Detect which cell encompasses the target text, then output its (X, Y) center coordinate. 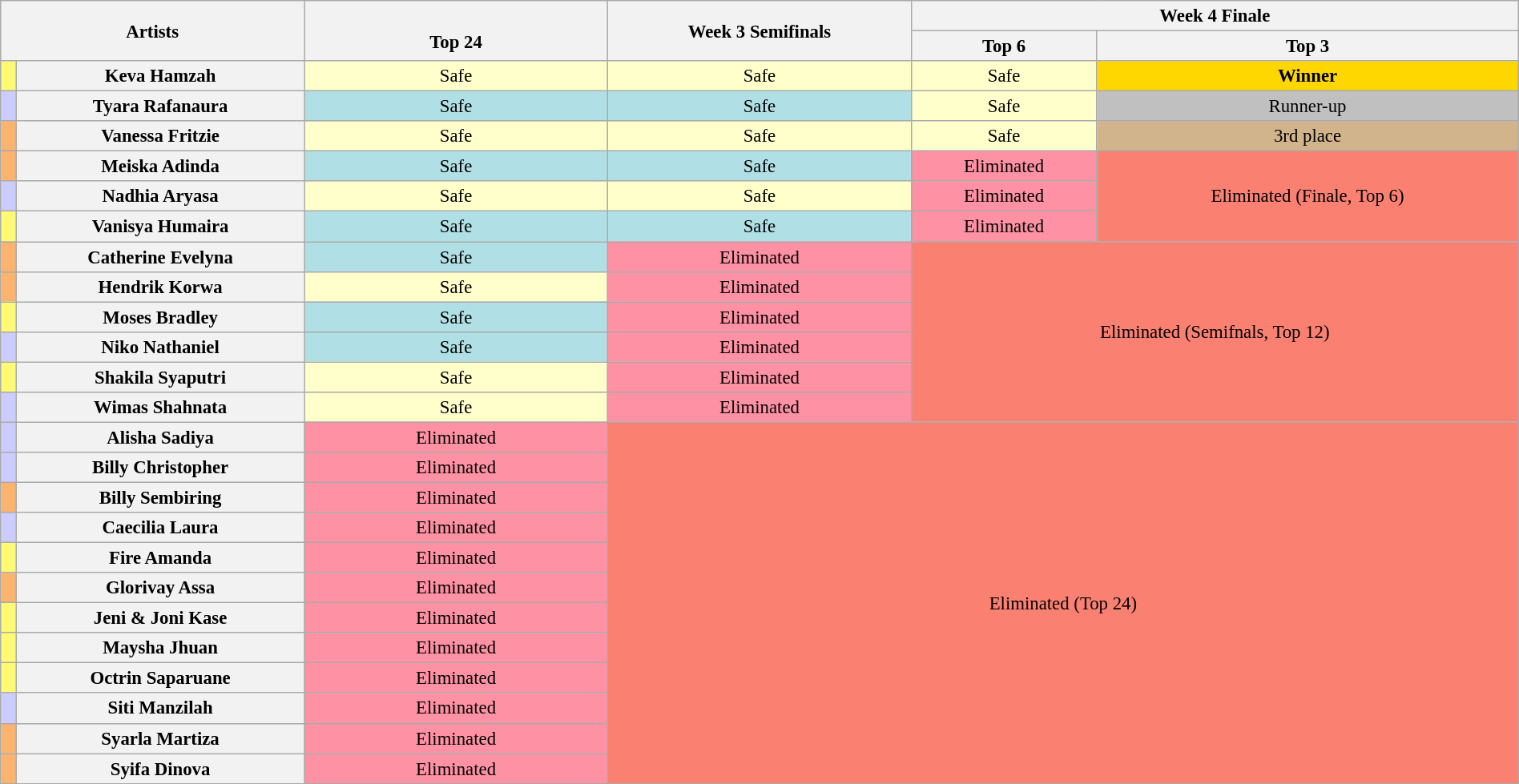
Caecilia Laura (160, 528)
Vanessa Fritzie (160, 136)
Runner-up (1307, 107)
Syifa Dinova (160, 769)
Moses Bradley (160, 317)
Eliminated (Semifnals, Top 12) (1215, 332)
Billy Christopher (160, 468)
Artists (152, 30)
Niko Nathaniel (160, 347)
Meiska Adinda (160, 167)
Eliminated (Top 24) (1064, 602)
Catherine Evelyna (160, 257)
Billy Sembiring (160, 497)
Syarla Martiza (160, 738)
Week 4 Finale (1215, 16)
Wimas Shahnata (160, 408)
3rd place (1307, 136)
Week 3 Semifinals (759, 30)
Maysha Jhuan (160, 648)
Eliminated (Finale, Top 6) (1307, 197)
Nadhia Aryasa (160, 196)
Fire Amanda (160, 558)
Alisha Sadiya (160, 437)
Vanisya Humaira (160, 227)
Jeni & Joni Kase (160, 618)
Octrin Saparuane (160, 678)
Winner (1307, 76)
Keva Hamzah (160, 76)
Shakila Syaputri (160, 377)
Tyara Rafanaura (160, 107)
Top 24 (457, 30)
Hendrik Korwa (160, 287)
Top 3 (1307, 46)
Top 6 (1003, 46)
Siti Manzilah (160, 709)
Glorivay Assa (160, 588)
